Search for the cell housing the specified text and yield its [X, Y] center coordinate. 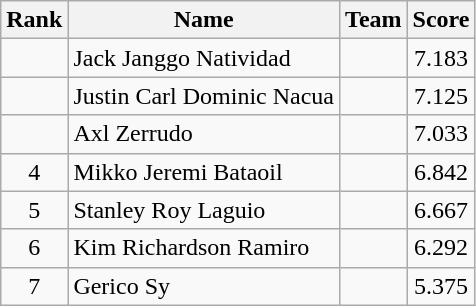
Stanley Roy Laguio [204, 210]
7 [34, 286]
5 [34, 210]
Kim Richardson Ramiro [204, 248]
Axl Zerrudo [204, 134]
7.183 [441, 58]
Mikko Jeremi Bataoil [204, 172]
Score [441, 20]
6.292 [441, 248]
Jack Janggo Natividad [204, 58]
7.125 [441, 96]
6 [34, 248]
Name [204, 20]
6.667 [441, 210]
7.033 [441, 134]
5.375 [441, 286]
Rank [34, 20]
Justin Carl Dominic Nacua [204, 96]
Team [374, 20]
Gerico Sy [204, 286]
4 [34, 172]
6.842 [441, 172]
